Detect which cell encompasses the target text, then output its (x, y) center coordinate. 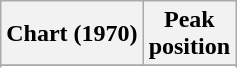
Chart (1970) (72, 34)
Peakposition (189, 34)
